Return [X, Y] of the center of cell containing provided text 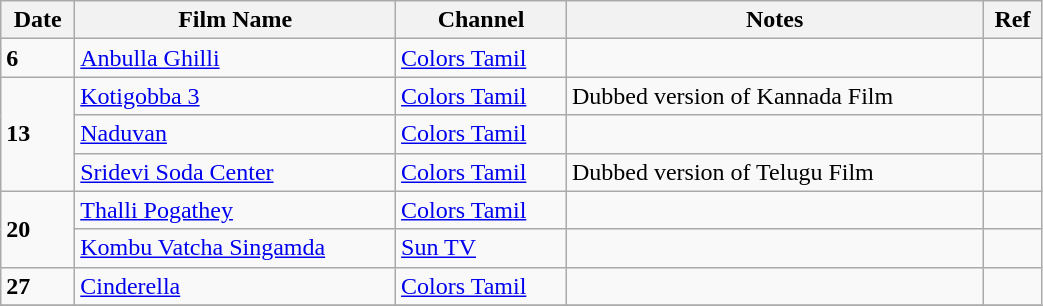
Sun TV [482, 248]
13 [38, 134]
Film Name [236, 20]
27 [38, 286]
Cinderella [236, 286]
Sridevi Soda Center [236, 172]
Date [38, 20]
Kombu Vatcha Singamda [236, 248]
Channel [482, 20]
20 [38, 229]
Anbulla Ghilli [236, 58]
6 [38, 58]
Ref [1012, 20]
Thalli Pogathey [236, 210]
Naduvan [236, 134]
Notes [774, 20]
Dubbed version of Kannada Film [774, 96]
Kotigobba 3 [236, 96]
Dubbed version of Telugu Film [774, 172]
